Provide the [X, Y] coordinate of the cell's center where the given text is located.  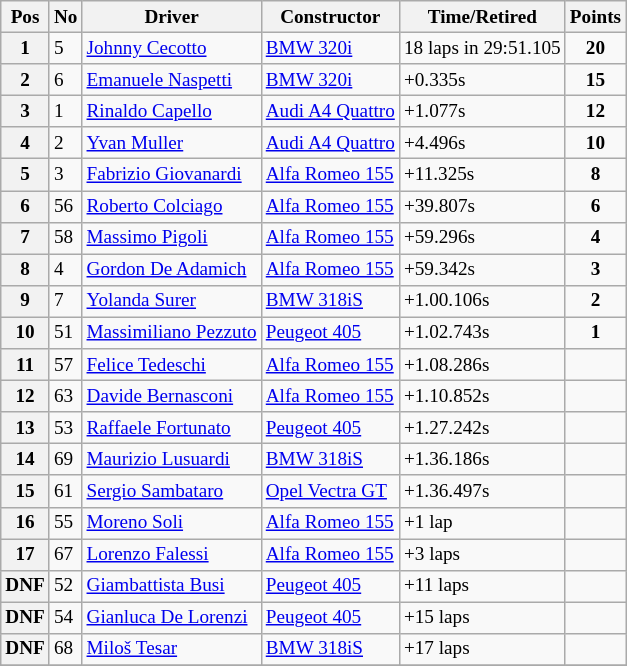
Raffaele Fortunato [172, 428]
+1.36.186s [482, 460]
54 [66, 618]
+17 laps [482, 649]
+4.496s [482, 143]
+11.325s [482, 175]
No [66, 17]
+59.342s [482, 270]
17 [26, 554]
Points [595, 17]
67 [66, 554]
Massimiliano Pezzuto [172, 333]
Pos [26, 17]
55 [66, 523]
+1.10.852s [482, 396]
+15 laps [482, 618]
+1.00.106s [482, 301]
16 [26, 523]
Rinaldo Capello [172, 111]
Roberto Colciago [172, 206]
Johnny Cecotto [172, 48]
58 [66, 238]
18 laps in 29:51.105 [482, 48]
68 [66, 649]
Massimo Pigoli [172, 238]
Constructor [330, 17]
61 [66, 491]
69 [66, 460]
57 [66, 365]
56 [66, 206]
Moreno Soli [172, 523]
+0.335s [482, 80]
Lorenzo Falessi [172, 554]
Miloš Tesar [172, 649]
Time/Retired [482, 17]
+1 lap [482, 523]
63 [66, 396]
+59.296s [482, 238]
+39.807s [482, 206]
Sergio Sambataro [172, 491]
+11 laps [482, 586]
Driver [172, 17]
Emanuele Naspetti [172, 80]
20 [595, 48]
+3 laps [482, 554]
13 [26, 428]
+1.08.286s [482, 365]
Felice Tedeschi [172, 365]
Yolanda Surer [172, 301]
Maurizio Lusuardi [172, 460]
Gianluca De Lorenzi [172, 618]
Opel Vectra GT [330, 491]
+1.02.743s [482, 333]
Giambattista Busi [172, 586]
Fabrizio Giovanardi [172, 175]
9 [26, 301]
52 [66, 586]
Davide Bernasconi [172, 396]
Yvan Muller [172, 143]
53 [66, 428]
+1.36.497s [482, 491]
+1.27.242s [482, 428]
51 [66, 333]
Gordon De Adamich [172, 270]
11 [26, 365]
14 [26, 460]
+1.077s [482, 111]
